Return the (x, y) coordinate for the center point of the cell that contains the specified text.  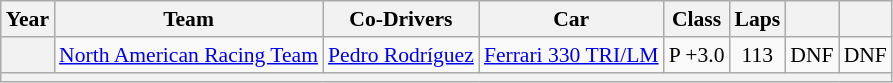
Team (188, 19)
Ferrari 330 TRI/LM (572, 55)
Pedro Rodríguez (401, 55)
P +3.0 (697, 55)
North American Racing Team (188, 55)
Car (572, 19)
Class (697, 19)
Laps (758, 19)
Year (28, 19)
Co-Drivers (401, 19)
113 (758, 55)
